Locate the cell with the specified text and output its (x, y) center coordinate. 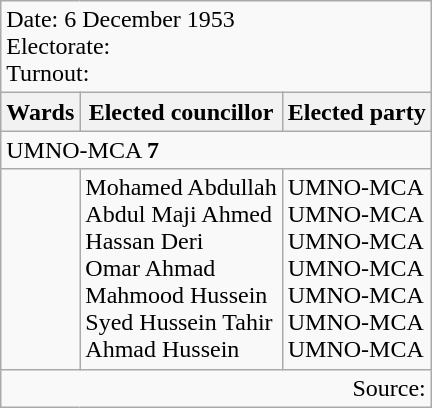
Date: 6 December 1953Electorate: Turnout: (216, 47)
Source: (216, 388)
Elected councillor (181, 112)
Wards (40, 112)
Mohamed AbdullahAbdul Maji AhmedHassan DeriOmar AhmadMahmood HusseinSyed Hussein TahirAhmad Hussein (181, 269)
UMNO-MCA 7 (216, 150)
UMNO-MCAUMNO-MCAUMNO-MCAUMNO-MCAUMNO-MCAUMNO-MCAUMNO-MCA (356, 269)
Elected party (356, 112)
